Search for the cell housing the specified text and yield its (x, y) center coordinate. 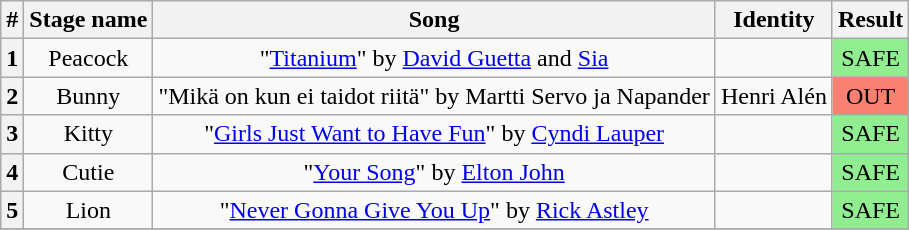
"Girls Just Want to Have Fun" by Cyndi Lauper (434, 134)
Lion (88, 210)
1 (12, 58)
Cutie (88, 172)
Identity (774, 20)
Kitty (88, 134)
Henri Alén (774, 96)
Stage name (88, 20)
Result (870, 20)
5 (12, 210)
2 (12, 96)
Song (434, 20)
"Your Song" by Elton John (434, 172)
3 (12, 134)
OUT (870, 96)
Peacock (88, 58)
4 (12, 172)
"Titanium" by David Guetta and Sia (434, 58)
"Mikä on kun ei taidot riitä" by Martti Servo ja Napander (434, 96)
"Never Gonna Give You Up" by Rick Astley (434, 210)
# (12, 20)
Bunny (88, 96)
